For the text-containing cell, return its midpoint in (X, Y) coordinate format. 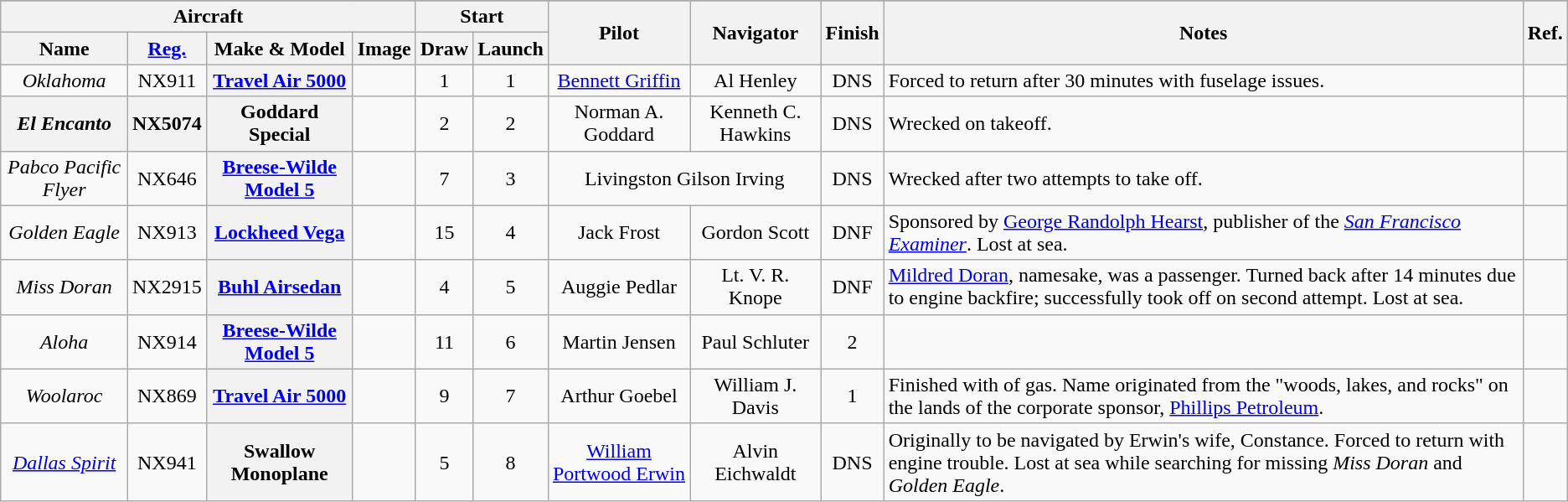
9 (444, 396)
Norman A. Goddard (618, 124)
Dallas Spirit (64, 462)
Woolaroc (64, 396)
Ref. (1545, 33)
Finished with of gas. Name originated from the "woods, lakes, and rocks" on the lands of the corporate sponsor, Phillips Petroleum. (1203, 396)
6 (511, 342)
El Encanto (64, 124)
Mildred Doran, namesake, was a passenger. Turned back after 14 minutes due to engine backfire; successfully took off on second attempt. Lost at sea. (1203, 287)
Jack Frost (618, 233)
NX911 (168, 80)
Start (482, 17)
Goddard Special (280, 124)
Auggie Pedlar (618, 287)
8 (511, 462)
NX646 (168, 178)
NX869 (168, 396)
NX913 (168, 233)
Image (384, 49)
Alvin Eichwaldt (756, 462)
Bennett Griffin (618, 80)
Forced to return after 30 minutes with fuselage issues. (1203, 80)
NX5074 (168, 124)
William Portwood Erwin (618, 462)
Lockheed Vega (280, 233)
Finish (853, 33)
Wrecked on takeoff. (1203, 124)
3 (511, 178)
Pilot (618, 33)
Al Henley (756, 80)
Miss Doran (64, 287)
Aloha (64, 342)
NX941 (168, 462)
11 (444, 342)
Reg. (168, 49)
Navigator (756, 33)
Arthur Goebel (618, 396)
Make & Model (280, 49)
Livingston Gilson Irving (684, 178)
Golden Eagle (64, 233)
Kenneth C. Hawkins (756, 124)
Lt. V. R. Knope (756, 287)
Martin Jensen (618, 342)
Buhl Airsedan (280, 287)
NX2915 (168, 287)
NX914 (168, 342)
Name (64, 49)
Pabco Pacific Flyer (64, 178)
Paul Schluter (756, 342)
William J. Davis (756, 396)
Notes (1203, 33)
Launch (511, 49)
Wrecked after two attempts to take off. (1203, 178)
Sponsored by George Randolph Hearst, publisher of the San Francisco Examiner. Lost at sea. (1203, 233)
15 (444, 233)
Aircraft (208, 17)
Oklahoma (64, 80)
Draw (444, 49)
Swallow Monoplane (280, 462)
Gordon Scott (756, 233)
